Output the (x, y) coordinate of the center of the cell containing the given text.  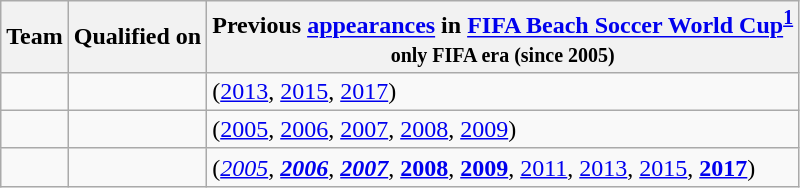
(2005, 2006, 2007, 2008, 2009, 2011, 2013, 2015, 2017) (503, 167)
(2013, 2015, 2017) (503, 91)
Qualified on (137, 37)
(2005, 2006, 2007, 2008, 2009) (503, 129)
Previous appearances in FIFA Beach Soccer World Cup1only FIFA era (since 2005) (503, 37)
Team (35, 37)
